Extract the [x, y] coordinate from the center of the cell holding the provided text.  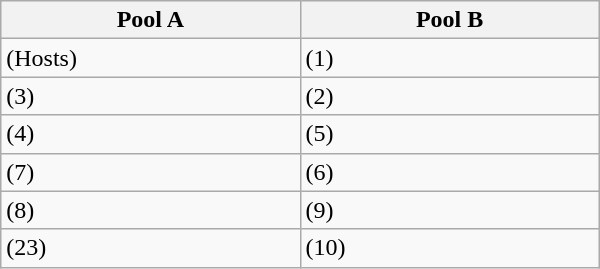
Pool B [450, 20]
(23) [150, 248]
(1) [450, 58]
(10) [450, 248]
Pool A [150, 20]
(6) [450, 172]
(4) [150, 134]
(7) [150, 172]
(8) [150, 210]
(2) [450, 96]
(Hosts) [150, 58]
(3) [150, 96]
(5) [450, 134]
(9) [450, 210]
